Search for the cell housing the specified text and yield its [X, Y] center coordinate. 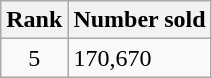
5 [34, 58]
170,670 [140, 58]
Rank [34, 20]
Number sold [140, 20]
